Provide the (x, y) coordinate of the cell's center where the given text is located.  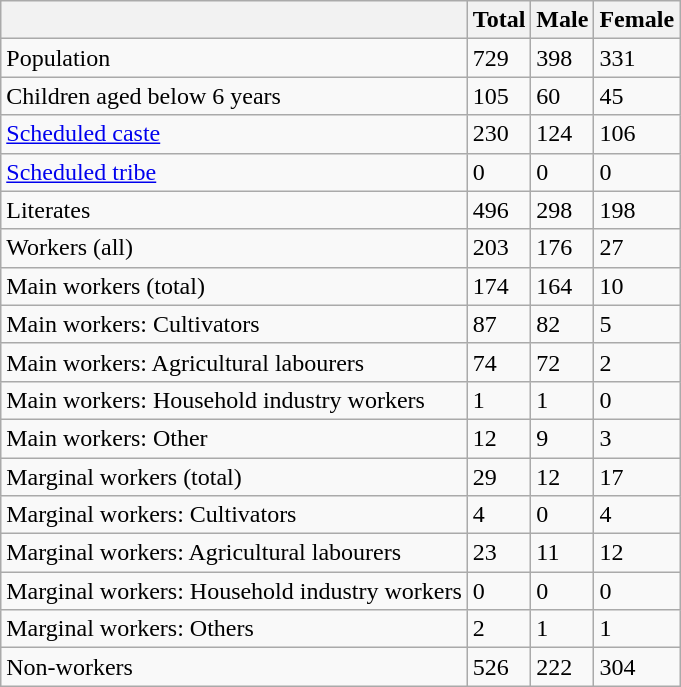
82 (562, 324)
27 (637, 248)
Marginal workers: Others (234, 629)
45 (637, 96)
304 (637, 667)
9 (562, 438)
87 (499, 324)
Non-workers (234, 667)
Population (234, 58)
203 (499, 248)
Scheduled tribe (234, 172)
496 (499, 210)
Marginal workers (total) (234, 477)
Scheduled caste (234, 134)
23 (499, 553)
176 (562, 248)
105 (499, 96)
526 (499, 667)
331 (637, 58)
3 (637, 438)
298 (562, 210)
Literates (234, 210)
729 (499, 58)
Main workers: Household industry workers (234, 400)
230 (499, 134)
Female (637, 20)
Marginal workers: Cultivators (234, 515)
398 (562, 58)
Marginal workers: Household industry workers (234, 591)
Main workers: Other (234, 438)
198 (637, 210)
74 (499, 362)
5 (637, 324)
Main workers: Agricultural labourers (234, 362)
Male (562, 20)
60 (562, 96)
106 (637, 134)
17 (637, 477)
29 (499, 477)
10 (637, 286)
Children aged below 6 years (234, 96)
164 (562, 286)
Main workers: Cultivators (234, 324)
72 (562, 362)
Total (499, 20)
124 (562, 134)
Marginal workers: Agricultural labourers (234, 553)
Main workers (total) (234, 286)
174 (499, 286)
11 (562, 553)
222 (562, 667)
Workers (all) (234, 248)
